From the cell containing the given text, extract its center point as (x, y) coordinate. 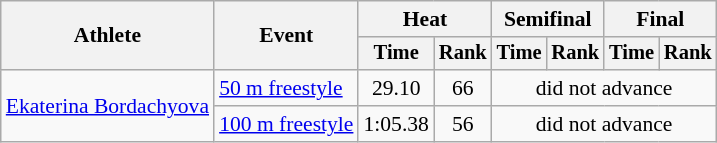
Event (286, 36)
Athlete (108, 36)
29.10 (396, 88)
Final (660, 19)
66 (463, 88)
56 (463, 124)
100 m freestyle (286, 124)
Semifinal (548, 19)
1:05.38 (396, 124)
50 m freestyle (286, 88)
Heat (424, 19)
Ekaterina Bordachyova (108, 106)
